Find where the given text appears and provide that cell's center as [X, Y] coordinate. 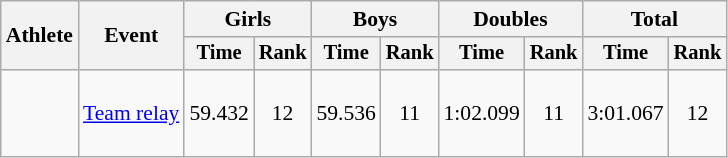
Doubles [510, 19]
Girls [248, 19]
59.536 [346, 114]
Boys [374, 19]
59.432 [218, 114]
1:02.099 [481, 114]
Athlete [40, 36]
Team relay [131, 114]
Total [654, 19]
Event [131, 36]
3:01.067 [625, 114]
